Identify which cell holds the provided text, then report its (X, Y) central coordinate. 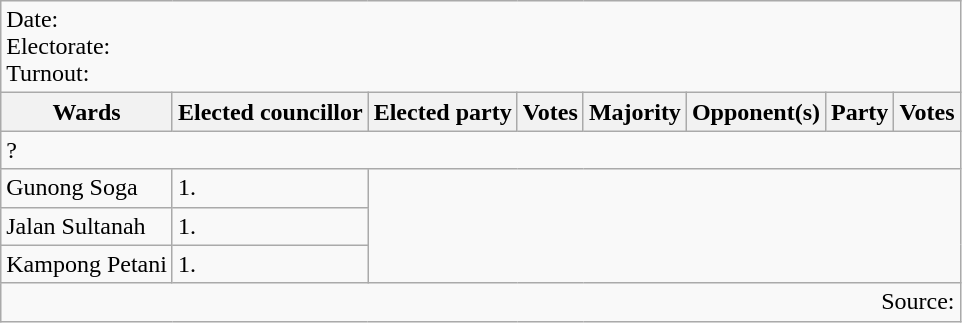
Elected councillor (270, 112)
Party (860, 112)
Elected party (442, 112)
Wards (87, 112)
Date: Electorate: Turnout: (480, 47)
? (480, 150)
Majority (634, 112)
Opponent(s) (756, 112)
Gunong Soga (87, 188)
Kampong Petani (87, 264)
Jalan Sultanah (87, 226)
Source: (480, 302)
